Search for the cell housing the specified text and yield its [X, Y] center coordinate. 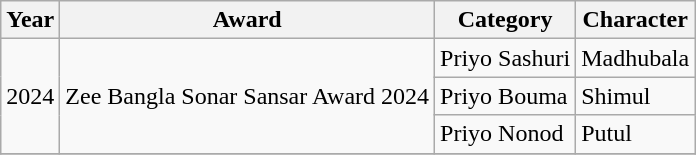
Priyo Nonod [506, 134]
Award [248, 20]
Priyo Sashuri [506, 58]
Zee Bangla Sonar Sansar Award 2024 [248, 96]
Madhubala [636, 58]
Category [506, 20]
Year [30, 20]
Priyo Bouma [506, 96]
Putul [636, 134]
Character [636, 20]
2024 [30, 96]
Shimul [636, 96]
